Determine the [x, y] coordinate at the center of the cell enclosing the given text.  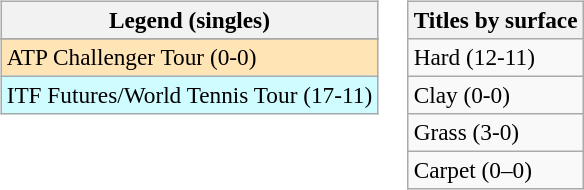
Legend (singles) [189, 20]
Carpet (0–0) [496, 171]
Titles by surface [496, 20]
Clay (0-0) [496, 95]
Grass (3-0) [496, 133]
ATP Challenger Tour (0-0) [189, 57]
Hard (12-11) [496, 57]
ITF Futures/World Tennis Tour (17-11) [189, 95]
